Search for the cell housing the specified text and yield its [x, y] center coordinate. 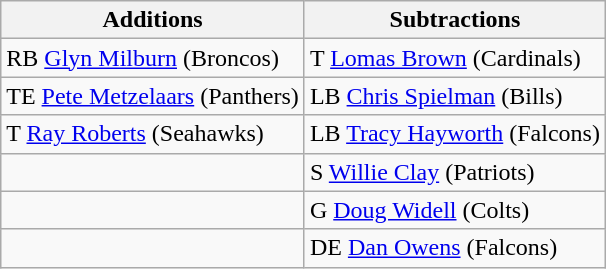
LB Chris Spielman (Bills) [454, 96]
Subtractions [454, 20]
DE Dan Owens (Falcons) [454, 248]
G Doug Widell (Colts) [454, 210]
T Lomas Brown (Cardinals) [454, 58]
T Ray Roberts (Seahawks) [153, 134]
TE Pete Metzelaars (Panthers) [153, 96]
LB Tracy Hayworth (Falcons) [454, 134]
Additions [153, 20]
RB Glyn Milburn (Broncos) [153, 58]
S Willie Clay (Patriots) [454, 172]
